Return (X, Y) of the center of cell containing provided text 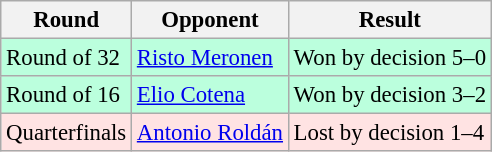
Antonio Roldán (210, 133)
Opponent (210, 20)
Won by decision 3–2 (390, 95)
Round (66, 20)
Risto Meronen (210, 58)
Lost by decision 1–4 (390, 133)
Result (390, 20)
Won by decision 5–0 (390, 58)
Round of 16 (66, 95)
Elio Cotena (210, 95)
Round of 32 (66, 58)
Quarterfinals (66, 133)
